Scan for the cell matching the given text and deliver its (x, y) coordinate at center. 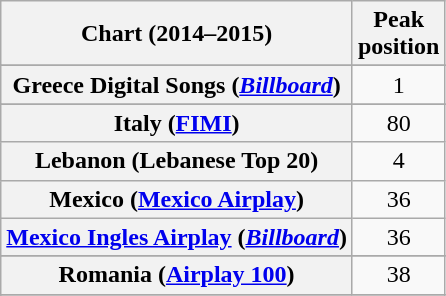
Romania (Airplay 100) (177, 275)
Peakposition (398, 34)
38 (398, 275)
Chart (2014–2015) (177, 34)
Mexico (Mexico Airplay) (177, 199)
Greece Digital Songs (Billboard) (177, 85)
Mexico Ingles Airplay (Billboard) (177, 237)
Italy (FIMI) (177, 123)
1 (398, 85)
80 (398, 123)
4 (398, 161)
Lebanon (Lebanese Top 20) (177, 161)
